Capture the cell that displays the provided text and extract its (x, y) central coordinate. 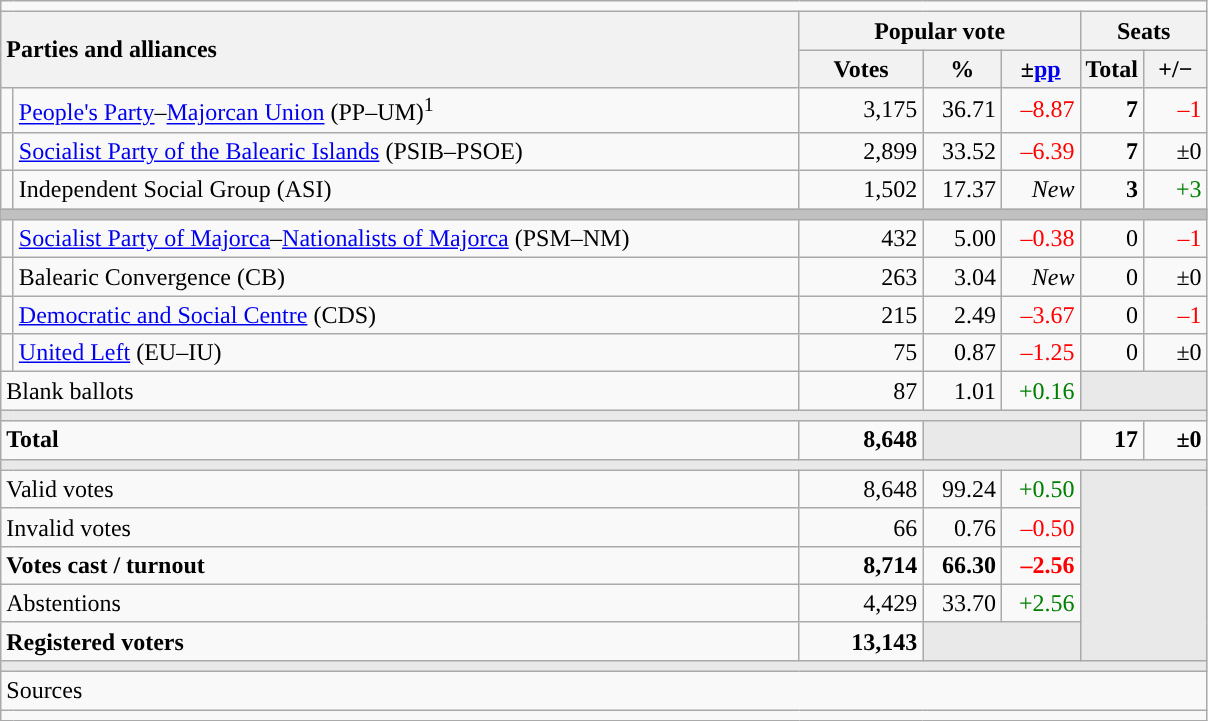
1.01 (962, 391)
Independent Social Group (ASI) (406, 190)
99.24 (962, 489)
Socialist Party of the Balearic Islands (PSIB–PSOE) (406, 151)
13,143 (861, 641)
Invalid votes (400, 527)
Votes (861, 69)
432 (861, 239)
Popular vote (940, 31)
–0.50 (1040, 527)
2.49 (962, 315)
Balearic Convergence (CB) (406, 277)
+2.56 (1040, 603)
–2.56 (1040, 565)
+0.16 (1040, 391)
–1.25 (1040, 353)
Sources (604, 691)
66.30 (962, 565)
Abstentions (400, 603)
2,899 (861, 151)
Democratic and Social Centre (CDS) (406, 315)
3,175 (861, 110)
Registered voters (400, 641)
263 (861, 277)
3.04 (962, 277)
5.00 (962, 239)
75 (861, 353)
–3.67 (1040, 315)
+3 (1176, 190)
+0.50 (1040, 489)
8,714 (861, 565)
17 (1112, 440)
4,429 (861, 603)
Seats (1144, 31)
United Left (EU–IU) (406, 353)
+/− (1176, 69)
215 (861, 315)
Blank ballots (400, 391)
Valid votes (400, 489)
Parties and alliances (400, 50)
0.76 (962, 527)
66 (861, 527)
36.71 (962, 110)
±pp (1040, 69)
1,502 (861, 190)
3 (1112, 190)
17.37 (962, 190)
0.87 (962, 353)
People's Party–Majorcan Union (PP–UM)1 (406, 110)
–6.39 (1040, 151)
% (962, 69)
33.52 (962, 151)
Votes cast / turnout (400, 565)
33.70 (962, 603)
87 (861, 391)
–0.38 (1040, 239)
Socialist Party of Majorca–Nationalists of Majorca (PSM–NM) (406, 239)
–8.87 (1040, 110)
